Capture the cell that displays the provided text and extract its (X, Y) central coordinate. 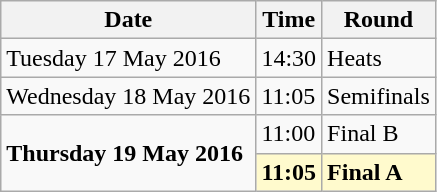
14:30 (289, 58)
Final B (379, 134)
Date (128, 20)
Semifinals (379, 96)
Heats (379, 58)
11:00 (289, 134)
Round (379, 20)
Time (289, 20)
Thursday 19 May 2016 (128, 153)
Wednesday 18 May 2016 (128, 96)
Final A (379, 172)
Tuesday 17 May 2016 (128, 58)
